Search for the cell housing the specified text and yield its [x, y] center coordinate. 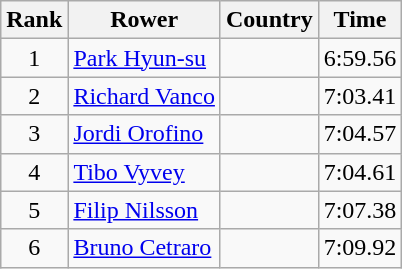
6:59.56 [360, 58]
Jordi Orofino [144, 134]
Time [360, 20]
7:07.38 [360, 210]
Rank [34, 20]
7:04.57 [360, 134]
Park Hyun-su [144, 58]
7:04.61 [360, 172]
Country [269, 20]
5 [34, 210]
Richard Vanco [144, 96]
Tibo Vyvey [144, 172]
7:03.41 [360, 96]
2 [34, 96]
Bruno Cetraro [144, 248]
Rower [144, 20]
6 [34, 248]
4 [34, 172]
Filip Nilsson [144, 210]
1 [34, 58]
3 [34, 134]
7:09.92 [360, 248]
